Determine the (X, Y) coordinate at the center of the cell enclosing the given text.  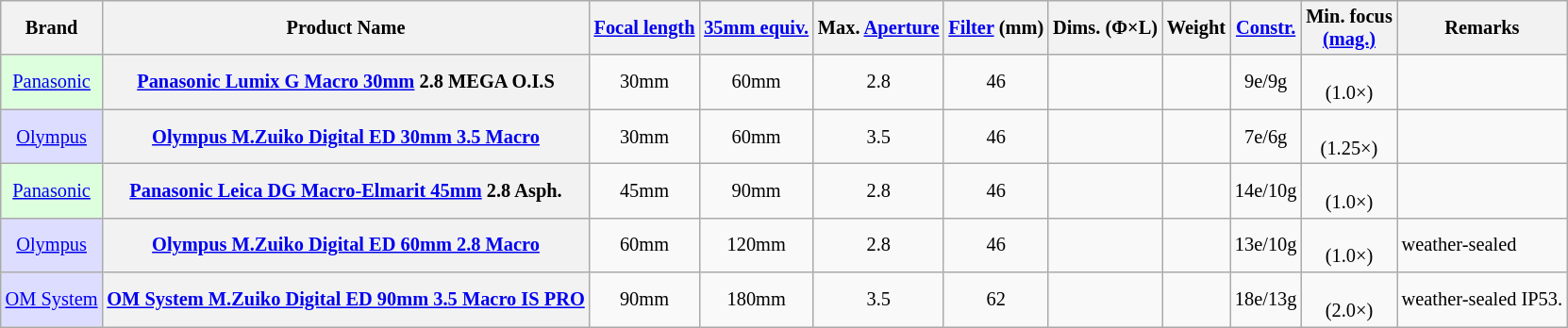
weather-sealed (1482, 245)
Product Name (345, 27)
9e/9g (1266, 82)
Remarks (1482, 27)
(1.25×) (1349, 137)
OM System M.Zuiko Digital ED 90mm 3.5 Macro IS PRO (345, 300)
Dims. (Φ×L) (1106, 27)
7e/6g (1266, 137)
weather-sealed IP53. (1482, 300)
180mm (757, 300)
Focal length (645, 27)
Olympus M.Zuiko Digital ED 30mm 3.5 Macro (345, 137)
18e/13g (1266, 300)
(2.0×) (1349, 300)
Brand (52, 27)
Min. focus(mag.) (1349, 27)
120mm (757, 245)
Filter (mm) (996, 27)
OM System (52, 300)
14e/10g (1266, 190)
Max. Aperture (878, 27)
Panasonic Leica DG Macro-Elmarit 45mm 2.8 Asph. (345, 190)
45mm (645, 190)
Olympus M.Zuiko Digital ED 60mm 2.8 Macro (345, 245)
Constr. (1266, 27)
Panasonic Lumix G Macro 30mm 2.8 MEGA O.I.S (345, 82)
35mm equiv. (757, 27)
Weight (1196, 27)
62 (996, 300)
13e/10g (1266, 245)
